Extract the (x, y) coordinate from the center of the cell holding the provided text.  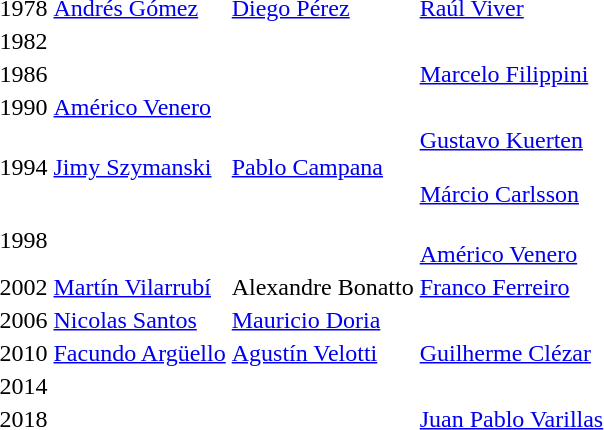
Mauricio Doria (322, 320)
Agustín Velotti (322, 353)
Alexandre Bonatto (322, 287)
Pablo Campana (322, 167)
Martín Vilarrubí (140, 287)
Facundo Argüello (140, 353)
Nicolas Santos (140, 320)
Jimy Szymanski (140, 167)
Américo Venero (140, 107)
